Search for the cell housing the specified text and yield its [X, Y] center coordinate. 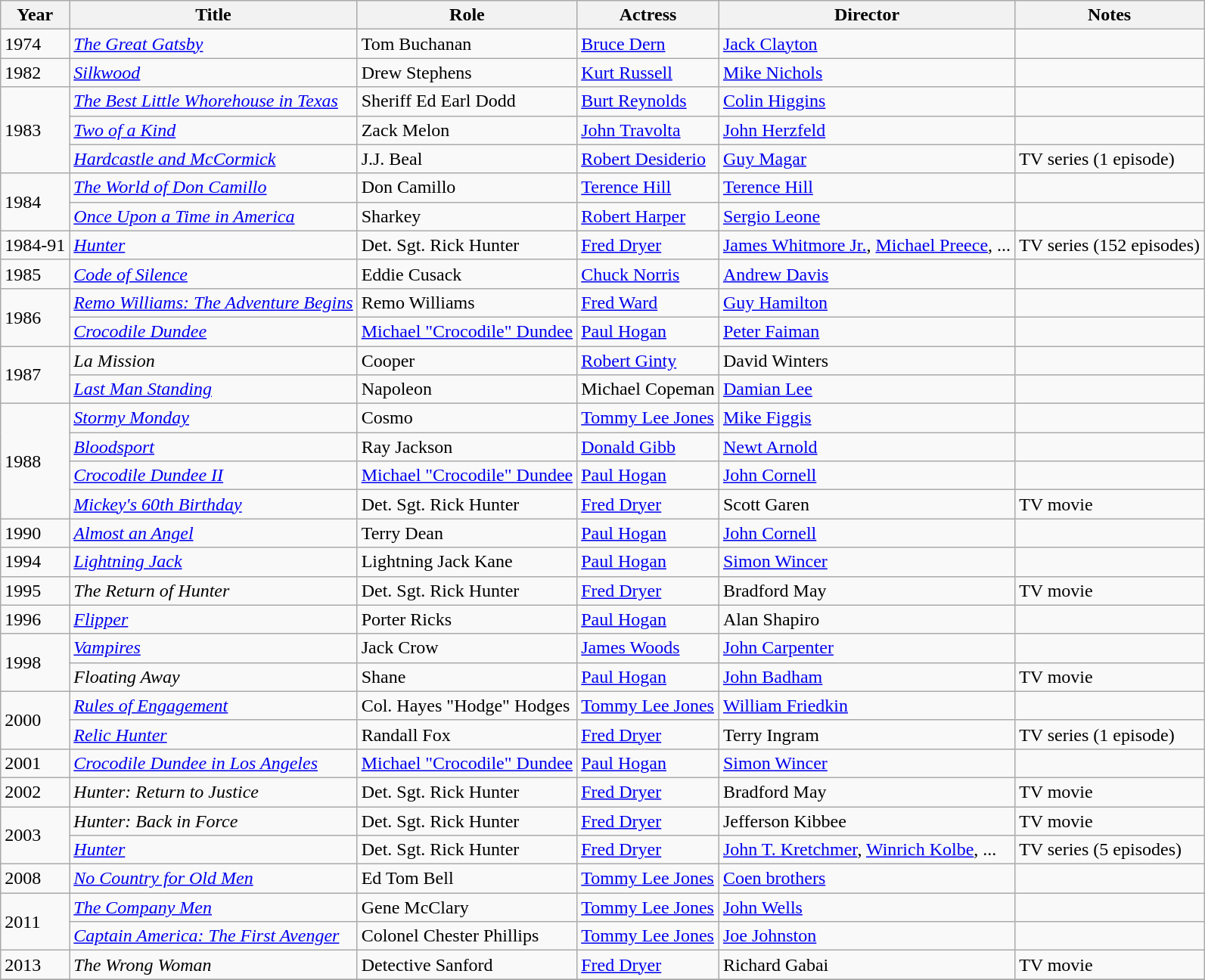
Hunter: Back in Force [213, 820]
Hardcastle and McCormick [213, 159]
Last Man Standing [213, 389]
Title [213, 15]
Kurt Russell [648, 73]
The Company Men [213, 907]
Mike Figgis [867, 418]
Randall Fox [467, 734]
Richard Gabai [867, 965]
Lightning Jack [213, 562]
Remo Williams: The Adventure Begins [213, 302]
Role [467, 15]
Sharkey [467, 216]
1974 [35, 44]
John Carpenter [867, 648]
Flipper [213, 619]
1996 [35, 619]
La Mission [213, 361]
Joe Johnston [867, 936]
Captain America: The First Avenger [213, 936]
1986 [35, 317]
Detective Sanford [467, 965]
1983 [35, 130]
Damian Lee [867, 389]
Notes [1110, 15]
The Return of Hunter [213, 591]
Tom Buchanan [467, 44]
Sergio Leone [867, 216]
Andrew Davis [867, 274]
Stormy Monday [213, 418]
Ed Tom Bell [467, 879]
Mickey's 60th Birthday [213, 504]
Colin Higgins [867, 101]
Crocodile Dundee in Los Angeles [213, 763]
2000 [35, 720]
TV series (5 episodes) [1110, 850]
Terry Dean [467, 533]
Drew Stephens [467, 73]
Chuck Norris [648, 274]
1982 [35, 73]
2002 [35, 792]
Robert Ginty [648, 361]
2013 [35, 965]
Robert Desiderio [648, 159]
2011 [35, 922]
Coen brothers [867, 879]
1998 [35, 662]
1985 [35, 274]
Peter Faiman [867, 331]
Guy Magar [867, 159]
1994 [35, 562]
Hunter: Return to Justice [213, 792]
Crocodile Dundee II [213, 476]
2001 [35, 763]
Bloodsport [213, 447]
Crocodile Dundee [213, 331]
Vampires [213, 648]
Guy Hamilton [867, 302]
1984 [35, 202]
Robert Harper [648, 216]
2008 [35, 879]
No Country for Old Men [213, 879]
Floating Away [213, 677]
Jack Clayton [867, 44]
1995 [35, 591]
Sheriff Ed Earl Dodd [467, 101]
Actress [648, 15]
Michael Copeman [648, 389]
Alan Shapiro [867, 619]
Porter Ricks [467, 619]
Shane [467, 677]
Jack Crow [467, 648]
The Best Little Whorehouse in Texas [213, 101]
Newt Arnold [867, 447]
Napoleon [467, 389]
Gene McClary [467, 907]
Scott Garen [867, 504]
The Wrong Woman [213, 965]
Relic Hunter [213, 734]
1988 [35, 461]
Terry Ingram [867, 734]
John Wells [867, 907]
2003 [35, 835]
Almost an Angel [213, 533]
1987 [35, 375]
Director [867, 15]
TV series (152 episodes) [1110, 245]
1990 [35, 533]
John Herzfeld [867, 130]
Code of Silence [213, 274]
Cooper [467, 361]
Silkwood [213, 73]
John Badham [867, 677]
Fred Ward [648, 302]
Ray Jackson [467, 447]
Jefferson Kibbee [867, 820]
Burt Reynolds [648, 101]
Once Upon a Time in America [213, 216]
Colonel Chester Phillips [467, 936]
Bruce Dern [648, 44]
James Whitmore Jr., Michael Preece, ... [867, 245]
Two of a Kind [213, 130]
Don Camillo [467, 188]
Lightning Jack Kane [467, 562]
1984-91 [35, 245]
John T. Kretchmer, Winrich Kolbe, ... [867, 850]
Remo Williams [467, 302]
John Travolta [648, 130]
David Winters [867, 361]
The World of Don Camillo [213, 188]
Rules of Engagement [213, 706]
William Friedkin [867, 706]
Cosmo [467, 418]
Eddie Cusack [467, 274]
The Great Gatsby [213, 44]
Donald Gibb [648, 447]
Col. Hayes "Hodge" Hodges [467, 706]
James Woods [648, 648]
Mike Nichols [867, 73]
Year [35, 15]
Zack Melon [467, 130]
J.J. Beal [467, 159]
